Search for the cell housing the specified text and yield its (x, y) center coordinate. 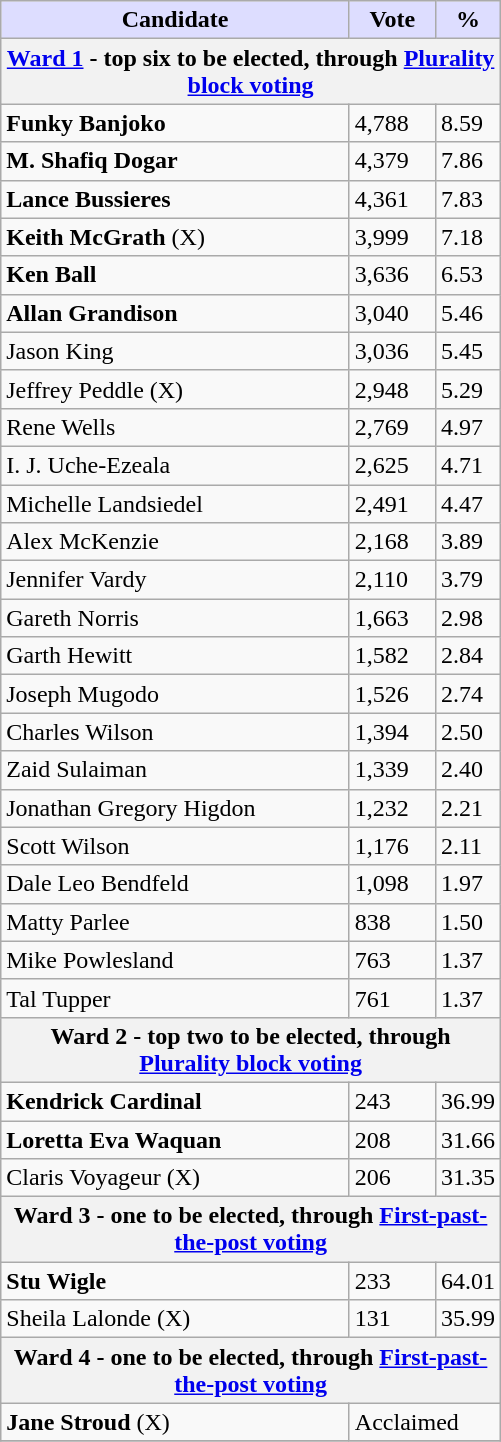
Keith McGrath (X) (176, 237)
1.97 (468, 884)
Claris Voyageur (X) (176, 1178)
Funky Banjoko (176, 123)
3,036 (392, 351)
1,098 (392, 884)
Jennifer Vardy (176, 580)
Zaid Sulaiman (176, 770)
36.99 (468, 1101)
Stu Wigle (176, 1281)
Ward 2 - top two to be elected, through Plurality block voting (251, 1050)
8.59 (468, 123)
4.97 (468, 427)
206 (392, 1178)
2.40 (468, 770)
Ward 3 - one to be elected, through First-past-the-post voting (251, 1230)
3.79 (468, 580)
Allan Grandison (176, 313)
Candidate (176, 20)
2.74 (468, 694)
2,110 (392, 580)
Kendrick Cardinal (176, 1101)
5.29 (468, 389)
Mike Powlesland (176, 960)
4,379 (392, 161)
2.84 (468, 656)
2,491 (392, 503)
3,636 (392, 275)
Jason King (176, 351)
Tal Tupper (176, 998)
Sheila Lalonde (X) (176, 1319)
4.71 (468, 465)
4.47 (468, 503)
2,625 (392, 465)
1.50 (468, 922)
1,232 (392, 808)
838 (392, 922)
Dale Leo Bendfeld (176, 884)
3,999 (392, 237)
2,948 (392, 389)
Vote (392, 20)
Michelle Landsiedel (176, 503)
35.99 (468, 1319)
Charles Wilson (176, 732)
Jane Stroud (X) (176, 1422)
I. J. Uche-Ezeala (176, 465)
3.89 (468, 542)
31.66 (468, 1139)
1,339 (392, 770)
2.98 (468, 618)
6.53 (468, 275)
1,394 (392, 732)
Rene Wells (176, 427)
Ward 4 - one to be elected, through First-past-the-post voting (251, 1370)
64.01 (468, 1281)
2.11 (468, 846)
Garth Hewitt (176, 656)
7.86 (468, 161)
7.18 (468, 237)
4,361 (392, 199)
7.83 (468, 199)
243 (392, 1101)
Ken Ball (176, 275)
3,040 (392, 313)
Ward 1 - top six to be elected, through Plurality block voting (251, 72)
1,176 (392, 846)
Joseph Mugodo (176, 694)
Jeffrey Peddle (X) (176, 389)
Gareth Norris (176, 618)
31.35 (468, 1178)
2.21 (468, 808)
Matty Parlee (176, 922)
2,168 (392, 542)
1,582 (392, 656)
Loretta Eva Waquan (176, 1139)
761 (392, 998)
233 (392, 1281)
5.45 (468, 351)
2.50 (468, 732)
4,788 (392, 123)
5.46 (468, 313)
M. Shafiq Dogar (176, 161)
Scott Wilson (176, 846)
Jonathan Gregory Higdon (176, 808)
Lance Bussieres (176, 199)
% (468, 20)
Alex McKenzie (176, 542)
2,769 (392, 427)
131 (392, 1319)
763 (392, 960)
208 (392, 1139)
Acclaimed (424, 1422)
1,663 (392, 618)
1,526 (392, 694)
